Scan for the cell matching the given text and deliver its [X, Y] coordinate at center. 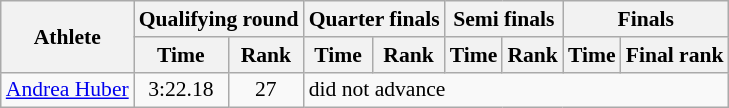
Finals [646, 19]
Andrea Huber [68, 90]
3:22.18 [181, 90]
Qualifying round [219, 19]
Final rank [675, 55]
Quarter finals [374, 19]
27 [266, 90]
did not advance [516, 90]
Semi finals [504, 19]
Athlete [68, 36]
